Capture the cell that displays the provided text and extract its (X, Y) central coordinate. 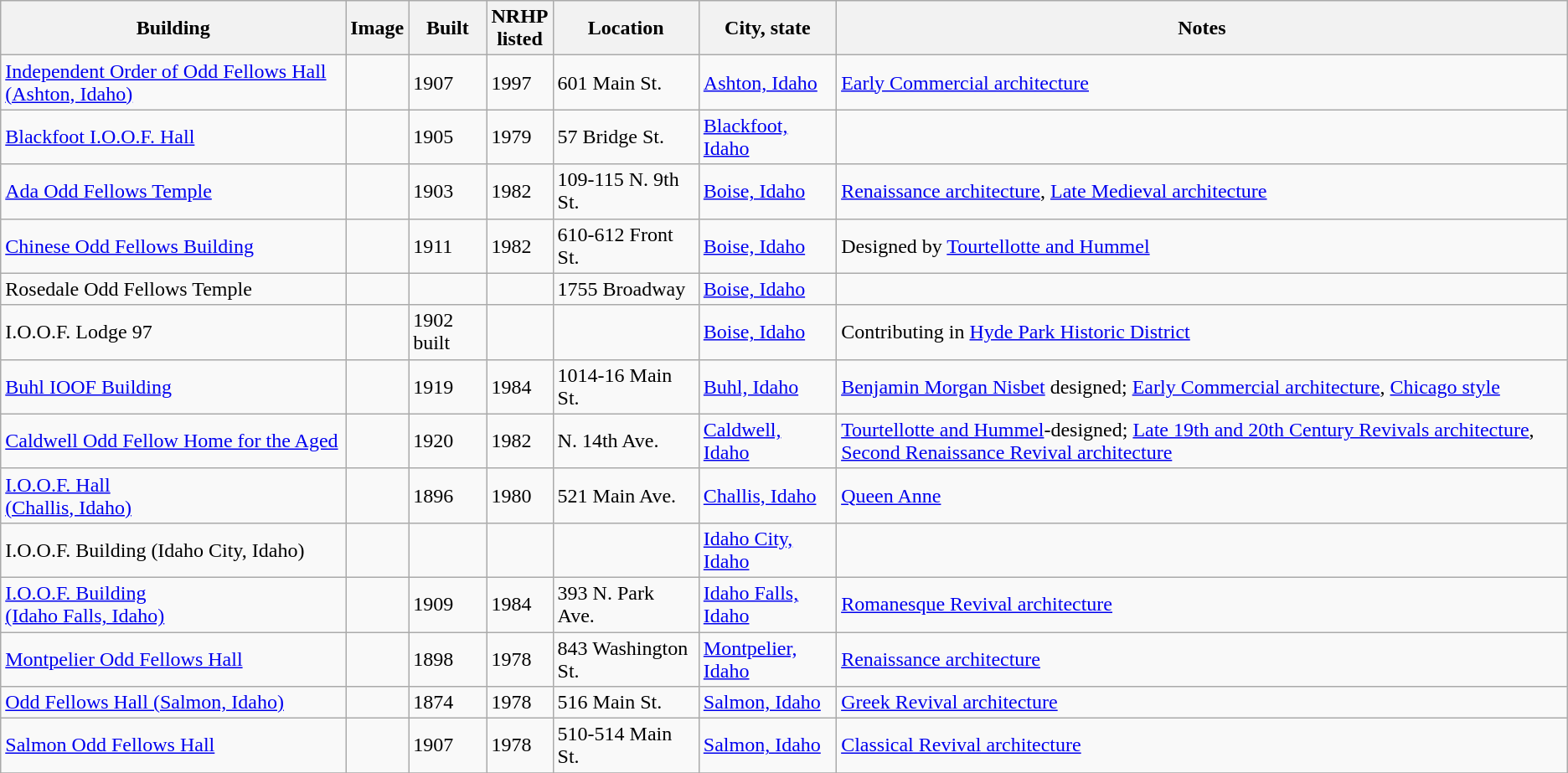
1902 built (447, 332)
Buhl, Idaho (767, 387)
Renaissance architecture (1203, 658)
Contributing in Hyde Park Historic District (1203, 332)
Rosedale Odd Fellows Temple (173, 289)
1997 (519, 82)
City, state (767, 28)
Idaho Falls, Idaho (767, 605)
1898 (447, 658)
Built (447, 28)
393 N. Park Ave. (626, 605)
1980 (519, 496)
Renaissance architecture, Late Medieval architecture (1203, 191)
I.O.O.F. Building (Idaho City, Idaho) (173, 549)
1909 (447, 605)
Benjamin Morgan Nisbet designed; Early Commercial architecture, Chicago style (1203, 387)
1919 (447, 387)
Buhl IOOF Building (173, 387)
Building (173, 28)
601 Main St. (626, 82)
Caldwell, Idaho (767, 441)
109-115 N. 9th St. (626, 191)
610-612 Front St. (626, 246)
Caldwell Odd Fellow Home for the Aged (173, 441)
Challis, Idaho (767, 496)
521 Main Ave. (626, 496)
Odd Fellows Hall (Salmon, Idaho) (173, 703)
843 Washington St. (626, 658)
I.O.O.F. Building(Idaho Falls, Idaho) (173, 605)
Ada Odd Fellows Temple (173, 191)
Early Commercial architecture (1203, 82)
1903 (447, 191)
516 Main St. (626, 703)
Independent Order of Odd Fellows Hall (Ashton, Idaho) (173, 82)
Montpelier Odd Fellows Hall (173, 658)
Queen Anne (1203, 496)
Montpelier, Idaho (767, 658)
I.O.O.F. Lodge 97 (173, 332)
Idaho City, Idaho (767, 549)
Tourtellotte and Hummel-designed; Late 19th and 20th Century Revivals architecture, Second Renaissance Revival architecture (1203, 441)
Designed by Tourtellotte and Hummel (1203, 246)
1014-16 Main St. (626, 387)
1905 (447, 137)
Image (377, 28)
Romanesque Revival architecture (1203, 605)
1979 (519, 137)
NRHPlisted (519, 28)
Salmon Odd Fellows Hall (173, 745)
510-514 Main St. (626, 745)
Blackfoot, Idaho (767, 137)
1874 (447, 703)
Location (626, 28)
N. 14th Ave. (626, 441)
Classical Revival architecture (1203, 745)
Notes (1203, 28)
57 Bridge St. (626, 137)
1920 (447, 441)
1755 Broadway (626, 289)
1911 (447, 246)
Ashton, Idaho (767, 82)
Greek Revival architecture (1203, 703)
1896 (447, 496)
I.O.O.F. Hall(Challis, Idaho) (173, 496)
Chinese Odd Fellows Building (173, 246)
Blackfoot I.O.O.F. Hall (173, 137)
